Extract the (X, Y) coordinate from the center of the cell holding the provided text.  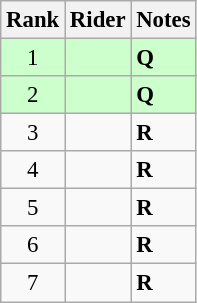
6 (33, 245)
1 (33, 58)
2 (33, 95)
4 (33, 170)
Rank (33, 20)
5 (33, 208)
3 (33, 133)
Rider (98, 20)
7 (33, 283)
Notes (164, 20)
